Identify which cell holds the provided text, then report its (x, y) central coordinate. 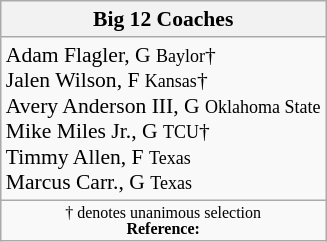
Big 12 Coaches (164, 19)
Adam Flagler, G Baylor†Jalen Wilson, F Kansas†Avery Anderson III, G Oklahoma StateMike Miles Jr., G TCU†Timmy Allen, F TexasMarcus Carr., G Texas (164, 118)
† denotes unanimous selectionReference: (164, 220)
